Capture the cell that displays the provided text and extract its [X, Y] central coordinate. 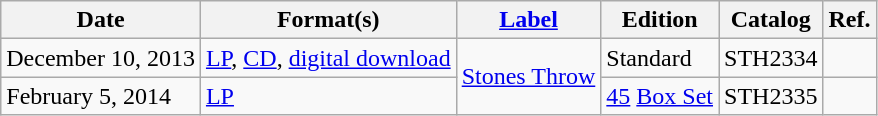
Edition [660, 20]
Format(s) [328, 20]
Standard [660, 58]
LP, CD, digital download [328, 58]
Date [101, 20]
STH2334 [771, 58]
45 Box Set [660, 96]
February 5, 2014 [101, 96]
Ref. [850, 20]
Label [528, 20]
STH2335 [771, 96]
LP [328, 96]
December 10, 2013 [101, 58]
Catalog [771, 20]
Stones Throw [528, 77]
